Extract the (x, y) coordinate from the center of the cell holding the provided text.  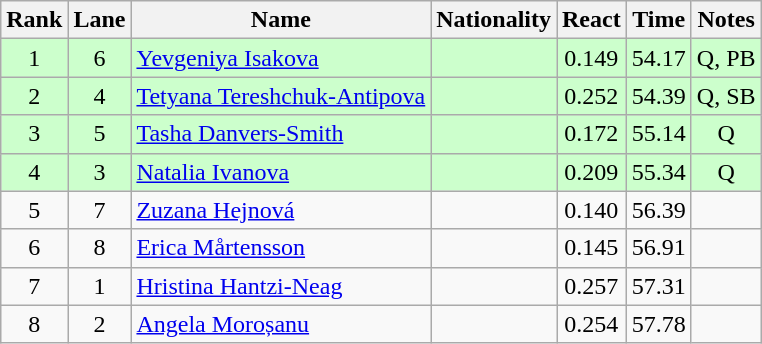
0.252 (591, 96)
Angela Moroșanu (281, 324)
56.39 (658, 210)
0.209 (591, 172)
54.39 (658, 96)
Yevgeniya Isakova (281, 58)
0.254 (591, 324)
React (591, 20)
Notes (726, 20)
0.257 (591, 286)
Name (281, 20)
55.34 (658, 172)
Nationality (494, 20)
Time (658, 20)
Tetyana Tereshchuk-Antipova (281, 96)
Q, SB (726, 96)
Zuzana Hejnová (281, 210)
Lane (100, 20)
Natalia Ivanova (281, 172)
Erica Mårtensson (281, 248)
0.172 (591, 134)
56.91 (658, 248)
0.145 (591, 248)
Tasha Danvers-Smith (281, 134)
Hristina Hantzi-Neag (281, 286)
55.14 (658, 134)
Rank (34, 20)
0.140 (591, 210)
0.149 (591, 58)
57.31 (658, 286)
54.17 (658, 58)
57.78 (658, 324)
Q, PB (726, 58)
